For the text-containing cell, return its midpoint in (X, Y) coordinate format. 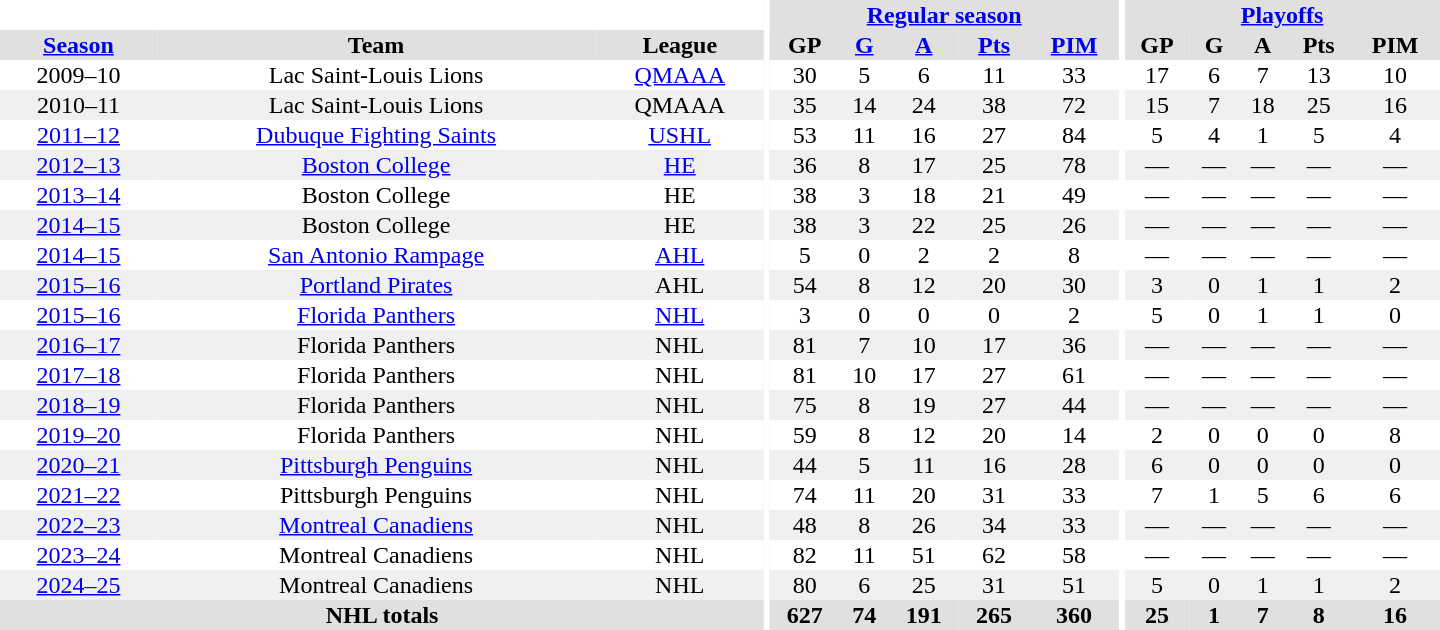
Playoffs (1282, 15)
13 (1318, 75)
62 (994, 555)
191 (924, 615)
22 (924, 225)
Team (376, 45)
San Antonio Rampage (376, 255)
2009–10 (78, 75)
NHL totals (382, 615)
19 (924, 405)
82 (805, 555)
78 (1074, 165)
58 (1074, 555)
2023–24 (78, 555)
2016–17 (78, 345)
360 (1074, 615)
49 (1074, 195)
54 (805, 285)
28 (1074, 465)
2011–12 (78, 135)
2020–21 (78, 465)
35 (805, 105)
2012–13 (78, 165)
15 (1157, 105)
2021–22 (78, 495)
Regular season (944, 15)
2017–18 (78, 375)
2010–11 (78, 105)
2019–20 (78, 435)
53 (805, 135)
72 (1074, 105)
265 (994, 615)
2022–23 (78, 525)
League (680, 45)
24 (924, 105)
84 (1074, 135)
59 (805, 435)
61 (1074, 375)
21 (994, 195)
Dubuque Fighting Saints (376, 135)
2024–25 (78, 585)
627 (805, 615)
USHL (680, 135)
80 (805, 585)
34 (994, 525)
75 (805, 405)
2013–14 (78, 195)
2018–19 (78, 405)
Portland Pirates (376, 285)
Season (78, 45)
48 (805, 525)
